Locate the cell with the specified text and output its (X, Y) center coordinate. 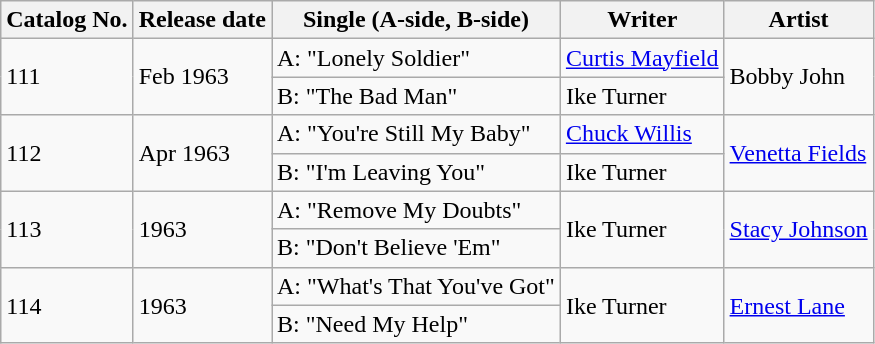
B: "Need My Help" (416, 324)
Chuck Willis (642, 134)
Apr 1963 (202, 153)
112 (67, 153)
Artist (798, 20)
Curtis Mayfield (642, 58)
A: "You're Still My Baby" (416, 134)
Ernest Lane (798, 305)
A: "Lonely Soldier" (416, 58)
111 (67, 77)
B: "I'm Leaving You" (416, 172)
Feb 1963 (202, 77)
Single (A-side, B-side) (416, 20)
Release date (202, 20)
Bobby John (798, 77)
B: "The Bad Man" (416, 96)
113 (67, 229)
A: "What's That You've Got" (416, 286)
Catalog No. (67, 20)
A: "Remove My Doubts" (416, 210)
B: "Don't Believe 'Em" (416, 248)
Writer (642, 20)
Stacy Johnson (798, 229)
Venetta Fields (798, 153)
114 (67, 305)
